Pinpoint the cell where the given text exists, returning its [x, y] midpoint coordinate. 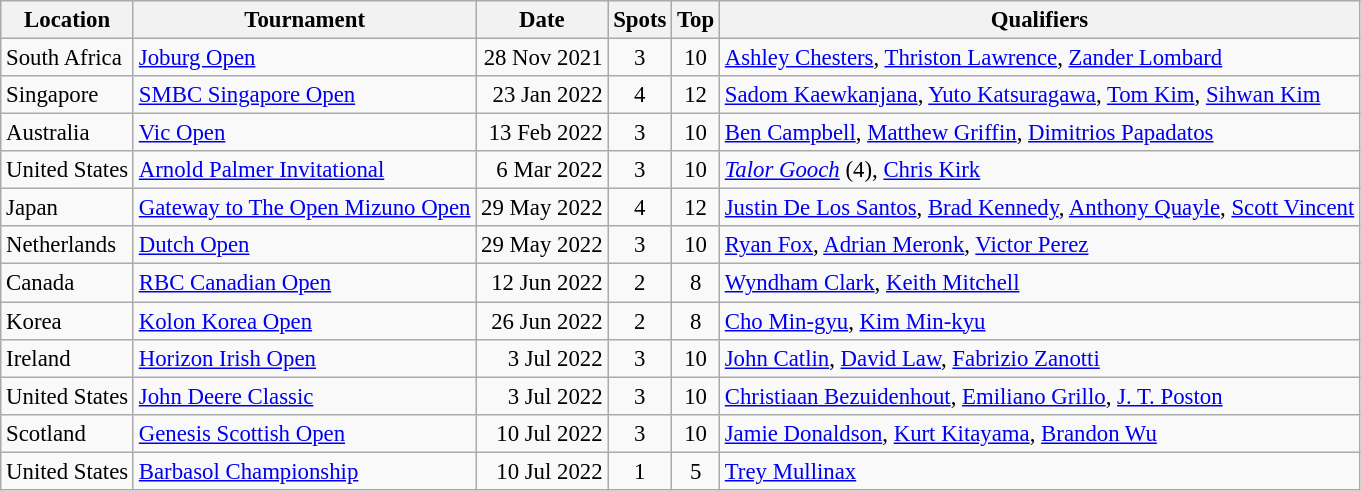
Location [68, 20]
6 Mar 2022 [542, 170]
RBC Canadian Open [304, 283]
Ashley Chesters, Thriston Lawrence, Zander Lombard [1039, 58]
Canada [68, 283]
28 Nov 2021 [542, 58]
John Catlin, David Law, Fabrizio Zanotti [1039, 358]
Date [542, 20]
Ben Campbell, Matthew Griffin, Dimitrios Papadatos [1039, 133]
Christiaan Bezuidenhout, Emiliano Grillo, J. T. Poston [1039, 396]
Jamie Donaldson, Kurt Kitayama, Brandon Wu [1039, 433]
Barbasol Championship [304, 471]
Gateway to The Open Mizuno Open [304, 208]
Australia [68, 133]
Scotland [68, 433]
Justin De Los Santos, Brad Kennedy, Anthony Quayle, Scott Vincent [1039, 208]
26 Jun 2022 [542, 321]
Joburg Open [304, 58]
Spots [640, 20]
Wyndham Clark, Keith Mitchell [1039, 283]
12 Jun 2022 [542, 283]
Ireland [68, 358]
SMBC Singapore Open [304, 95]
Sadom Kaewkanjana, Yuto Katsuragawa, Tom Kim, Sihwan Kim [1039, 95]
13 Feb 2022 [542, 133]
Japan [68, 208]
Korea [68, 321]
23 Jan 2022 [542, 95]
Tournament [304, 20]
Trey Mullinax [1039, 471]
Kolon Korea Open [304, 321]
Dutch Open [304, 245]
South Africa [68, 58]
Top [696, 20]
Cho Min-gyu, Kim Min-kyu [1039, 321]
Talor Gooch (4), Chris Kirk [1039, 170]
Vic Open [304, 133]
5 [696, 471]
Horizon Irish Open [304, 358]
Netherlands [68, 245]
Qualifiers [1039, 20]
1 [640, 471]
Genesis Scottish Open [304, 433]
Arnold Palmer Invitational [304, 170]
Singapore [68, 95]
Ryan Fox, Adrian Meronk, Victor Perez [1039, 245]
John Deere Classic [304, 396]
